Extract the (X, Y) coordinate from the center of the cell holding the provided text.  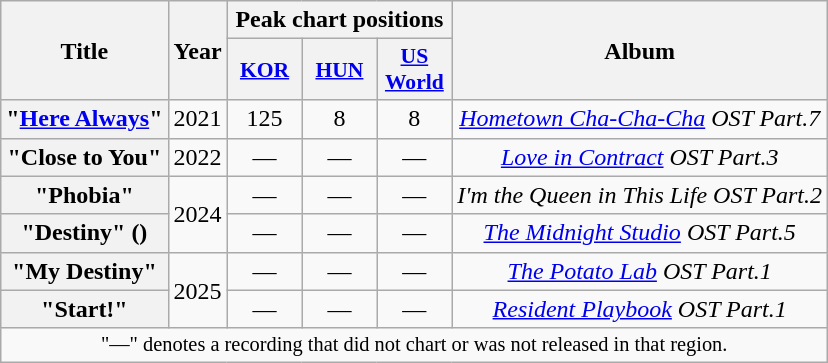
"Here Always" (84, 119)
"My Destiny" (84, 271)
125 (264, 119)
The Potato Lab OST Part.1 (640, 271)
"Phobia" (84, 195)
Album (640, 50)
Peak chart positions (340, 20)
KOR (264, 70)
2025 (198, 290)
2021 (198, 119)
"—" denotes a recording that did not chart or was not released in that region. (414, 345)
2024 (198, 214)
Love in Contract OST Part.3 (640, 157)
"Destiny" () (84, 233)
Resident Playbook OST Part.1 (640, 309)
HUN (340, 70)
2022 (198, 157)
I'm the Queen in This Life OST Part.2 (640, 195)
Hometown Cha-Cha-Cha OST Part.7 (640, 119)
Title (84, 50)
Year (198, 50)
"Close to You" (84, 157)
"Start!" (84, 309)
The Midnight Studio OST Part.5 (640, 233)
USWorld (414, 70)
